Extract the [x, y] coordinate from the center of the cell holding the provided text.  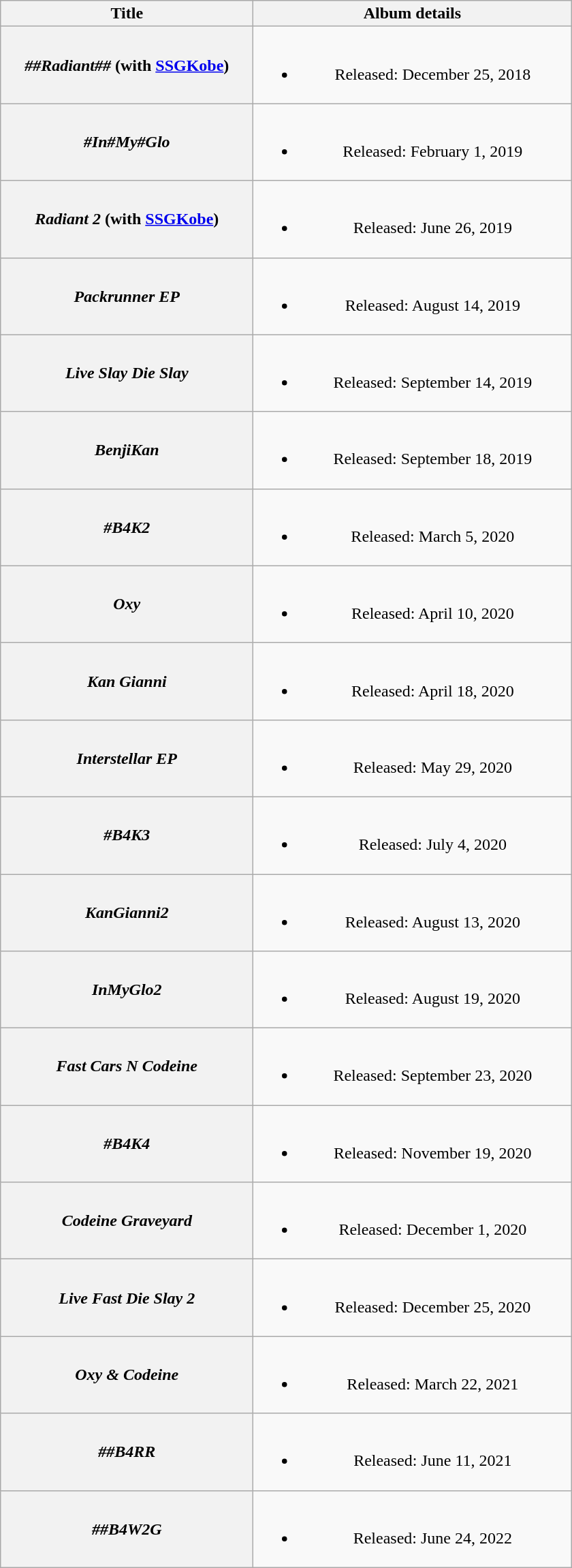
InMyGlo2 [127, 989]
Released: July 4, 2020 [413, 835]
Released: June 26, 2019 [413, 219]
Codeine Graveyard [127, 1221]
Released: April 10, 2020 [413, 604]
Released: June 11, 2021 [413, 1451]
Released: May 29, 2020 [413, 758]
BenjiKan [127, 450]
Released: February 1, 2019 [413, 142]
Released: August 14, 2019 [413, 296]
#In#My#Glo [127, 142]
##B4W2G [127, 1529]
Released: November 19, 2020 [413, 1143]
Live Fast Die Slay 2 [127, 1297]
Released: August 13, 2020 [413, 912]
Oxy [127, 604]
Released: September 14, 2019 [413, 373]
Released: August 19, 2020 [413, 989]
KanGianni2 [127, 912]
Released: December 25, 2018 [413, 65]
Packrunner EP [127, 296]
##B4RR [127, 1451]
Released: December 1, 2020 [413, 1221]
Fast Cars N Codeine [127, 1067]
Live Slay Die Slay [127, 373]
Oxy & Codeine [127, 1375]
#B4K3 [127, 835]
Released: March 5, 2020 [413, 527]
##Radiant## (with SSGKobe) [127, 65]
#B4K4 [127, 1143]
Radiant 2 (with SSGKobe) [127, 219]
Released: March 22, 2021 [413, 1375]
Released: September 18, 2019 [413, 450]
Released: April 18, 2020 [413, 681]
Interstellar EP [127, 758]
Released: December 25, 2020 [413, 1297]
Title [127, 14]
Released: June 24, 2022 [413, 1529]
Kan Gianni [127, 681]
Released: September 23, 2020 [413, 1067]
Album details [413, 14]
#B4K2 [127, 527]
